Identify which cell holds the provided text, then report its [X, Y] central coordinate. 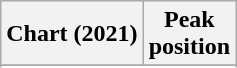
Chart (2021) [72, 34]
Peakposition [189, 34]
